Capture the cell that displays the provided text and extract its [x, y] central coordinate. 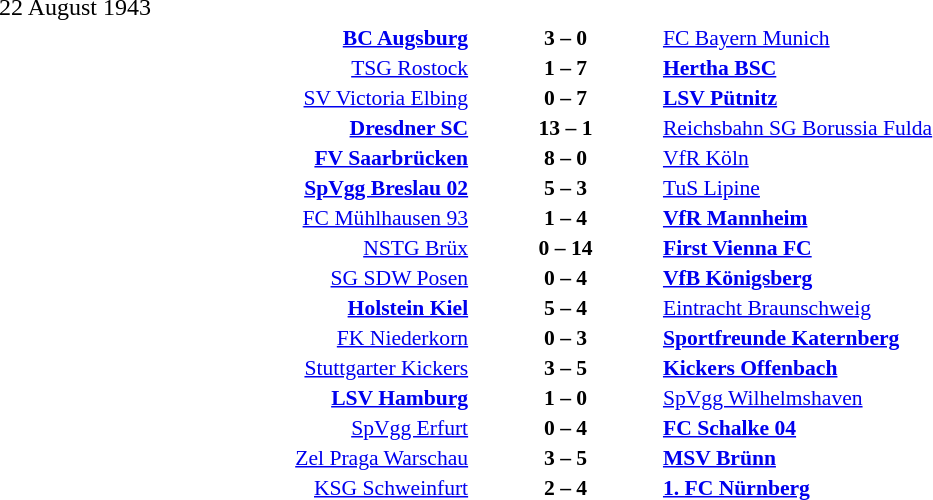
3 – 0 [566, 38]
13 – 1 [566, 128]
1 – 7 [566, 68]
1 – 4 [566, 218]
8 – 0 [566, 158]
5 – 3 [566, 188]
0 – 14 [566, 248]
1 – 0 [566, 398]
5 – 4 [566, 308]
0 – 3 [566, 338]
0 – 7 [566, 98]
